Determine the [X, Y] coordinate at the center of the cell enclosing the given text.  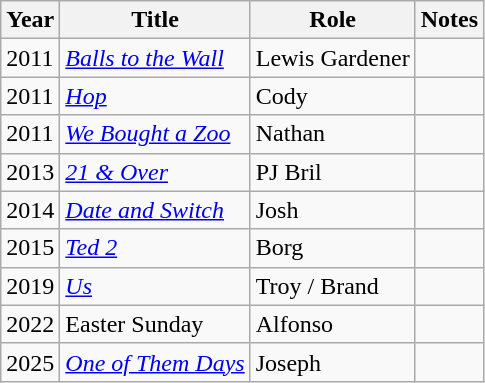
Title [155, 20]
Balls to the Wall [155, 58]
Cody [332, 96]
2014 [30, 210]
Year [30, 20]
Joseph [332, 362]
One of Them Days [155, 362]
2019 [30, 286]
2025 [30, 362]
Role [332, 20]
Nathan [332, 134]
2022 [30, 324]
Josh [332, 210]
2015 [30, 248]
Ted 2 [155, 248]
Borg [332, 248]
2013 [30, 172]
Easter Sunday [155, 324]
Date and Switch [155, 210]
Us [155, 286]
Hop [155, 96]
We Bought a Zoo [155, 134]
Lewis Gardener [332, 58]
Alfonso [332, 324]
21 & Over [155, 172]
PJ Bril [332, 172]
Notes [449, 20]
Troy / Brand [332, 286]
